Locate the cell with the specified text and output its (x, y) center coordinate. 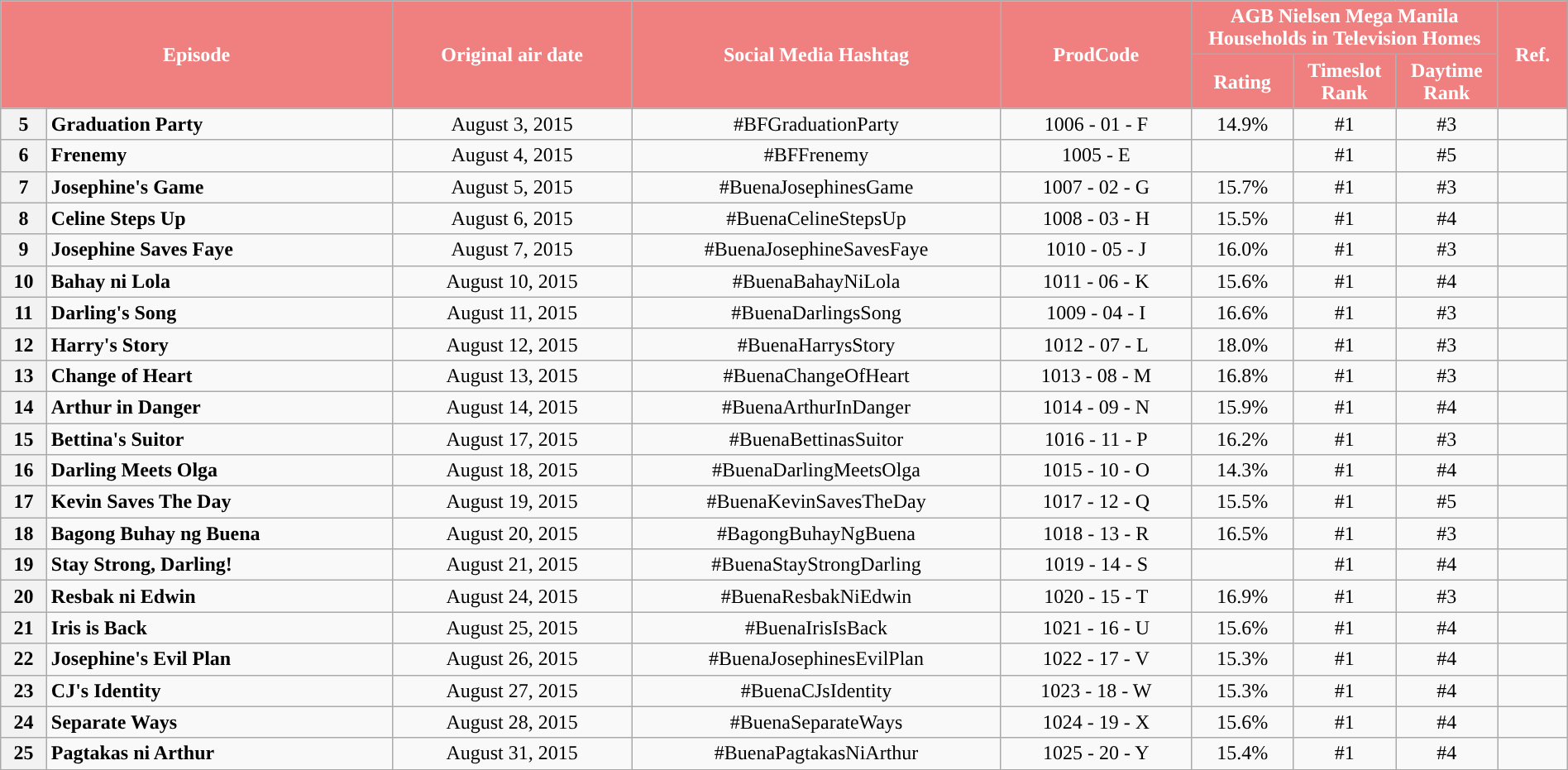
ProdCode (1096, 55)
Josephine Saves Faye (219, 250)
1023 - 18 - W (1096, 691)
Change of Heart (219, 375)
1005 - E (1096, 155)
14.9% (1242, 124)
14.3% (1242, 471)
August 17, 2015 (511, 439)
1018 - 13 - R (1096, 533)
August 12, 2015 (511, 344)
#BuenaPagtakasNiArthur (816, 753)
1007 - 02 - G (1096, 187)
August 27, 2015 (511, 691)
#BuenaCJsIdentity (816, 691)
#BuenaStayStrongDarling (816, 565)
1011 - 06 - K (1096, 281)
#BuenaArthurInDanger (816, 407)
August 10, 2015 (511, 281)
Celine Steps Up (219, 218)
August 26, 2015 (511, 659)
1009 - 04 - I (1096, 313)
#BuenaBahayNiLola (816, 281)
Bagong Buhay ng Buena (219, 533)
16.0% (1242, 250)
15.7% (1242, 187)
1025 - 20 - Y (1096, 753)
Episode (197, 55)
August 20, 2015 (511, 533)
August 28, 2015 (511, 722)
Rating (1242, 81)
CJ's Identity (219, 691)
16.6% (1242, 313)
1012 - 07 - L (1096, 344)
1016 - 11 - P (1096, 439)
#BuenaIrisIsBack (816, 628)
#BuenaJosephinesEvilPlan (816, 659)
Darling's Song (219, 313)
#BFGraduationParty (816, 124)
August 18, 2015 (511, 471)
9 (24, 250)
Ref. (1532, 55)
Separate Ways (219, 722)
Pagtakas ni Arthur (219, 753)
13 (24, 375)
#BuenaSeparateWays (816, 722)
16 (24, 471)
10 (24, 281)
12 (24, 344)
15.9% (1242, 407)
1021 - 16 - U (1096, 628)
1019 - 14 - S (1096, 565)
Bahay ni Lola (219, 281)
16.9% (1242, 596)
August 21, 2015 (511, 565)
14 (24, 407)
16.2% (1242, 439)
August 4, 2015 (511, 155)
August 5, 2015 (511, 187)
#BuenaBettinasSuitor (816, 439)
1014 - 09 - N (1096, 407)
August 13, 2015 (511, 375)
August 11, 2015 (511, 313)
Harry's Story (219, 344)
16.8% (1242, 375)
1017 - 12 - Q (1096, 502)
1006 - 01 - F (1096, 124)
Timeslot Rank (1345, 81)
18 (24, 533)
August 6, 2015 (511, 218)
August 19, 2015 (511, 502)
1022 - 17 - V (1096, 659)
August 14, 2015 (511, 407)
5 (24, 124)
#BuenaDarlingsSong (816, 313)
25 (24, 753)
August 31, 2015 (511, 753)
Daytime Rank (1447, 81)
#BFFrenemy (816, 155)
6 (24, 155)
15 (24, 439)
#BuenaResbakNiEdwin (816, 596)
Darling Meets Olga (219, 471)
Graduation Party (219, 124)
17 (24, 502)
Bettina's Suitor (219, 439)
#BuenaCelineStepsUp (816, 218)
#BuenaDarlingMeetsOlga (816, 471)
7 (24, 187)
Josephine's Game (219, 187)
Social Media Hashtag (816, 55)
#BuenaJosephineSavesFaye (816, 250)
23 (24, 691)
August 25, 2015 (511, 628)
1013 - 08 - M (1096, 375)
Josephine's Evil Plan (219, 659)
1010 - 05 - J (1096, 250)
1024 - 19 - X (1096, 722)
21 (24, 628)
Iris is Back (219, 628)
#BuenaJosephinesGame (816, 187)
Original air date (511, 55)
1008 - 03 - H (1096, 218)
16.5% (1242, 533)
#BuenaHarrysStory (816, 344)
22 (24, 659)
August 3, 2015 (511, 124)
19 (24, 565)
24 (24, 722)
Resbak ni Edwin (219, 596)
8 (24, 218)
#BuenaChangeOfHeart (816, 375)
Kevin Saves The Day (219, 502)
20 (24, 596)
15.4% (1242, 753)
AGB Nielsen Mega Manila Households in Television Homes (1345, 28)
#BuenaKevinSavesTheDay (816, 502)
1020 - 15 - T (1096, 596)
11 (24, 313)
August 7, 2015 (511, 250)
Frenemy (219, 155)
Arthur in Danger (219, 407)
18.0% (1242, 344)
August 24, 2015 (511, 596)
#BagongBuhayNgBuena (816, 533)
1015 - 10 - O (1096, 471)
Stay Strong, Darling! (219, 565)
